Provide the [x, y] coordinate of the cell's center where the given text is located.  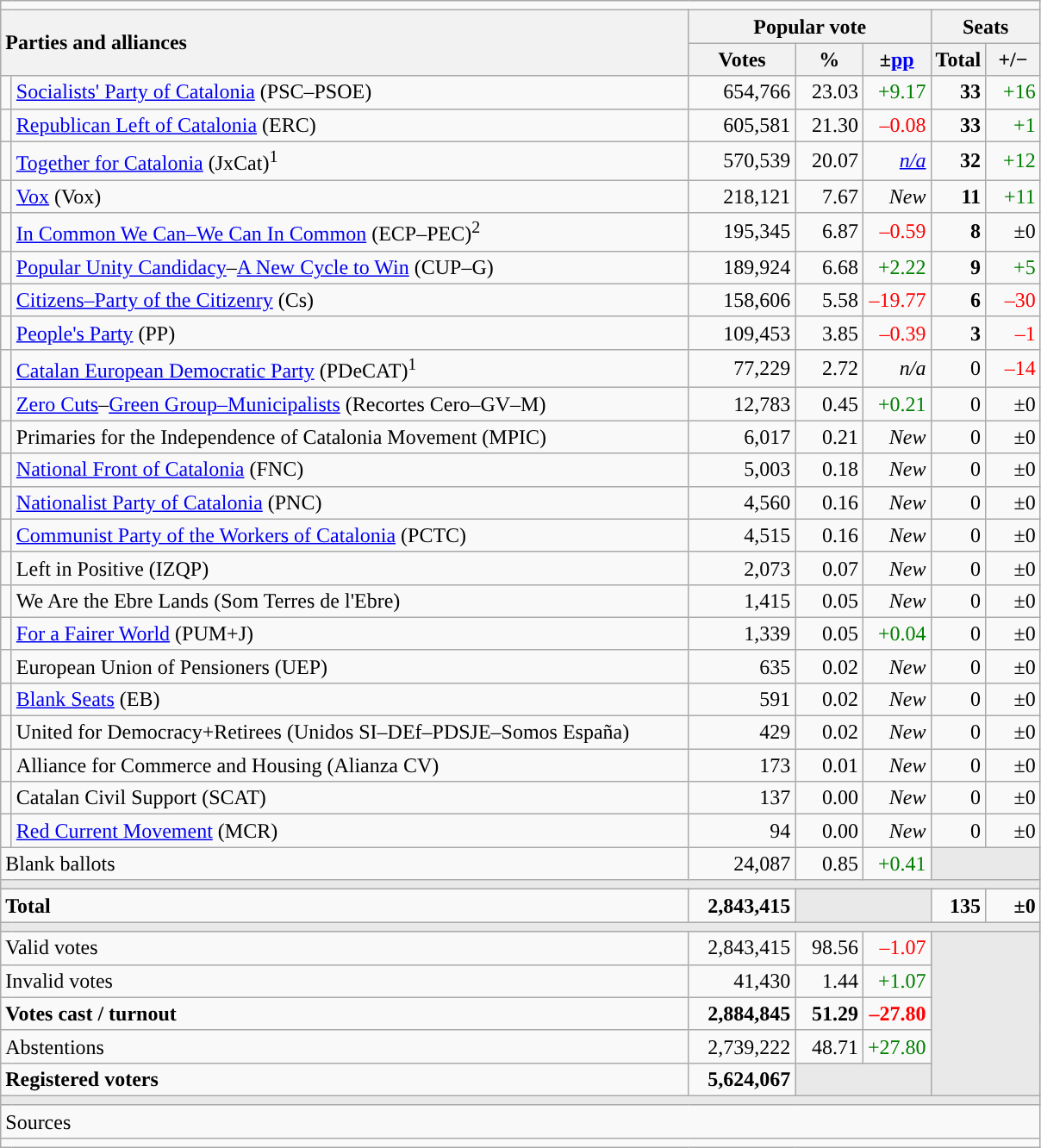
European Union of Pensioners (UEP) [350, 666]
+1.07 [896, 981]
Citizens–Party of the Citizenry (Cs) [350, 300]
Nationalist Party of Catalonia (PNC) [350, 502]
Valid votes [345, 948]
0.01 [829, 765]
Votes cast / turnout [345, 1014]
98.56 [829, 948]
–27.80 [896, 1014]
Catalan European Democratic Party (PDeCAT)1 [350, 369]
+0.41 [896, 864]
Sources [520, 1121]
1,339 [742, 633]
–0.59 [896, 233]
7.67 [829, 197]
0.07 [829, 568]
Red Current Movement (MCR) [350, 831]
Republican Left of Catalonia (ERC) [350, 125]
654,766 [742, 92]
+5 [1013, 267]
24,087 [742, 864]
0.21 [829, 437]
189,924 [742, 267]
–1 [1013, 333]
2.72 [829, 369]
0.45 [829, 404]
94 [742, 831]
5,624,067 [742, 1079]
48.71 [829, 1046]
173 [742, 765]
51.29 [829, 1014]
135 [958, 906]
Popular Unity Candidacy–A New Cycle to Win (CUP–G) [350, 267]
Together for Catalonia (JxCat)1 [350, 160]
5,003 [742, 470]
635 [742, 666]
Catalan Civil Support (SCAT) [350, 798]
2,073 [742, 568]
0.18 [829, 470]
6.87 [829, 233]
+9.17 [896, 92]
±pp [896, 59]
Abstentions [345, 1046]
12,783 [742, 404]
41,430 [742, 981]
Left in Positive (IZQP) [350, 568]
% [829, 59]
4,560 [742, 502]
137 [742, 798]
32 [958, 160]
2,884,845 [742, 1014]
1.44 [829, 981]
Socialists' Party of Catalonia (PSC–PSOE) [350, 92]
6 [958, 300]
0.85 [829, 864]
5.58 [829, 300]
Parties and alliances [345, 43]
Seats [986, 27]
605,581 [742, 125]
–14 [1013, 369]
+1 [1013, 125]
2,739,222 [742, 1046]
6.68 [829, 267]
Zero Cuts–Green Group–Municipalists (Recortes Cero–GV–M) [350, 404]
Communist Party of the Workers of Catalonia (PCTC) [350, 535]
9 [958, 267]
+/− [1013, 59]
–1.07 [896, 948]
1,415 [742, 601]
3.85 [829, 333]
11 [958, 197]
–0.08 [896, 125]
21.30 [829, 125]
570,539 [742, 160]
Blank ballots [345, 864]
National Front of Catalonia (FNC) [350, 470]
+2.22 [896, 267]
For a Fairer World (PUM+J) [350, 633]
Registered voters [345, 1079]
195,345 [742, 233]
Vox (Vox) [350, 197]
218,121 [742, 197]
4,515 [742, 535]
+12 [1013, 160]
Primaries for the Independence of Catalonia Movement (MPIC) [350, 437]
591 [742, 700]
+11 [1013, 197]
429 [742, 733]
Alliance for Commerce and Housing (Alianza CV) [350, 765]
We Are the Ebre Lands (Som Terres de l'Ebre) [350, 601]
United for Democracy+Retirees (Unidos SI–DEf–PDSJE–Somos España) [350, 733]
23.03 [829, 92]
109,453 [742, 333]
77,229 [742, 369]
–30 [1013, 300]
–19.77 [896, 300]
+16 [1013, 92]
20.07 [829, 160]
–0.39 [896, 333]
Votes [742, 59]
Popular vote [810, 27]
In Common We Can–We Can In Common (ECP–PEC)2 [350, 233]
People's Party (PP) [350, 333]
Invalid votes [345, 981]
+0.04 [896, 633]
+27.80 [896, 1046]
6,017 [742, 437]
3 [958, 333]
158,606 [742, 300]
+0.21 [896, 404]
8 [958, 233]
Blank Seats (EB) [350, 700]
